Capture the cell that displays the provided text and extract its [x, y] central coordinate. 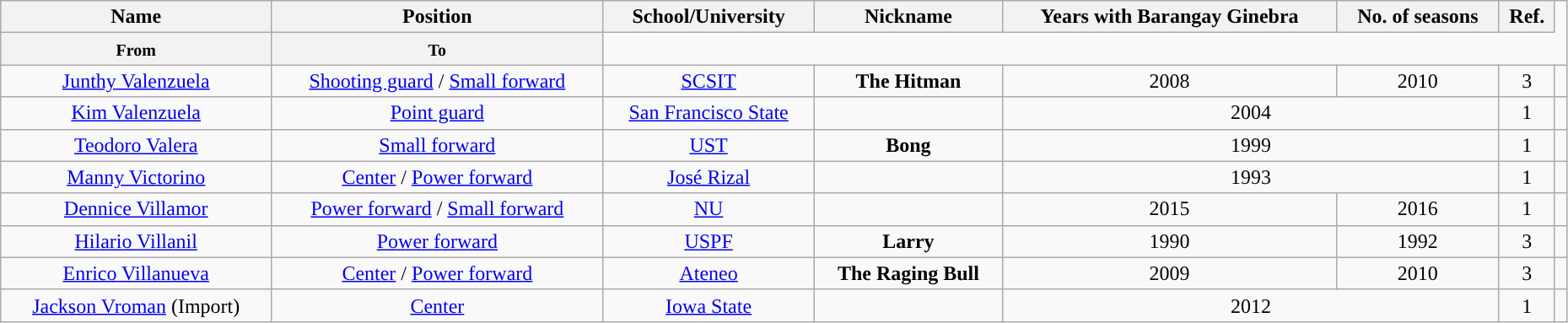
UST [709, 145]
The Raging Bull [908, 273]
NU [709, 209]
1993 [1252, 177]
Name [137, 17]
2015 [1170, 209]
No. of seasons [1417, 17]
2012 [1252, 305]
Manny Victorino [137, 177]
1990 [1170, 241]
USPF [709, 241]
Bong [908, 145]
School/University [709, 17]
San Francisco State [709, 113]
1992 [1417, 241]
From [137, 49]
2016 [1417, 209]
Iowa State [709, 305]
Dennice Villamor [137, 209]
Point guard [437, 113]
2004 [1252, 113]
Small forward [437, 145]
Teodoro Valera [137, 145]
Ref. [1527, 17]
SCSIT [709, 81]
Years with Barangay Ginebra [1170, 17]
Position [437, 17]
2008 [1170, 81]
The Hitman [908, 81]
Kim Valenzuela [137, 113]
Junthy Valenzuela [137, 81]
Center [437, 305]
Power forward [437, 241]
José Rizal [709, 177]
Power forward / Small forward [437, 209]
To [437, 49]
2009 [1170, 273]
1999 [1252, 145]
Ateneo [709, 273]
Nickname [908, 17]
Larry [908, 241]
Hilario Villanil [137, 241]
Jackson Vroman (Import) [137, 305]
Enrico Villanueva [137, 273]
Shooting guard / Small forward [437, 81]
